Pinpoint the cell where the given text exists, returning its (x, y) midpoint coordinate. 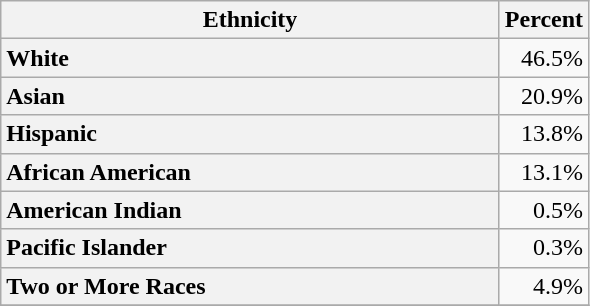
American Indian (250, 210)
Ethnicity (250, 20)
Hispanic (250, 134)
0.3% (544, 248)
13.1% (544, 172)
13.8% (544, 134)
20.9% (544, 96)
Pacific Islander (250, 248)
African American (250, 172)
Two or More Races (250, 286)
0.5% (544, 210)
46.5% (544, 58)
Percent (544, 20)
White (250, 58)
4.9% (544, 286)
Asian (250, 96)
